Find where the given text appears and provide that cell's center as [X, Y] coordinate. 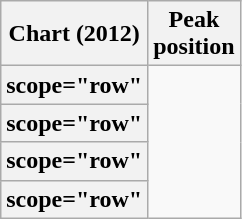
Peakposition [194, 34]
Chart (2012) [74, 34]
